Capture the cell that displays the provided text and extract its (X, Y) central coordinate. 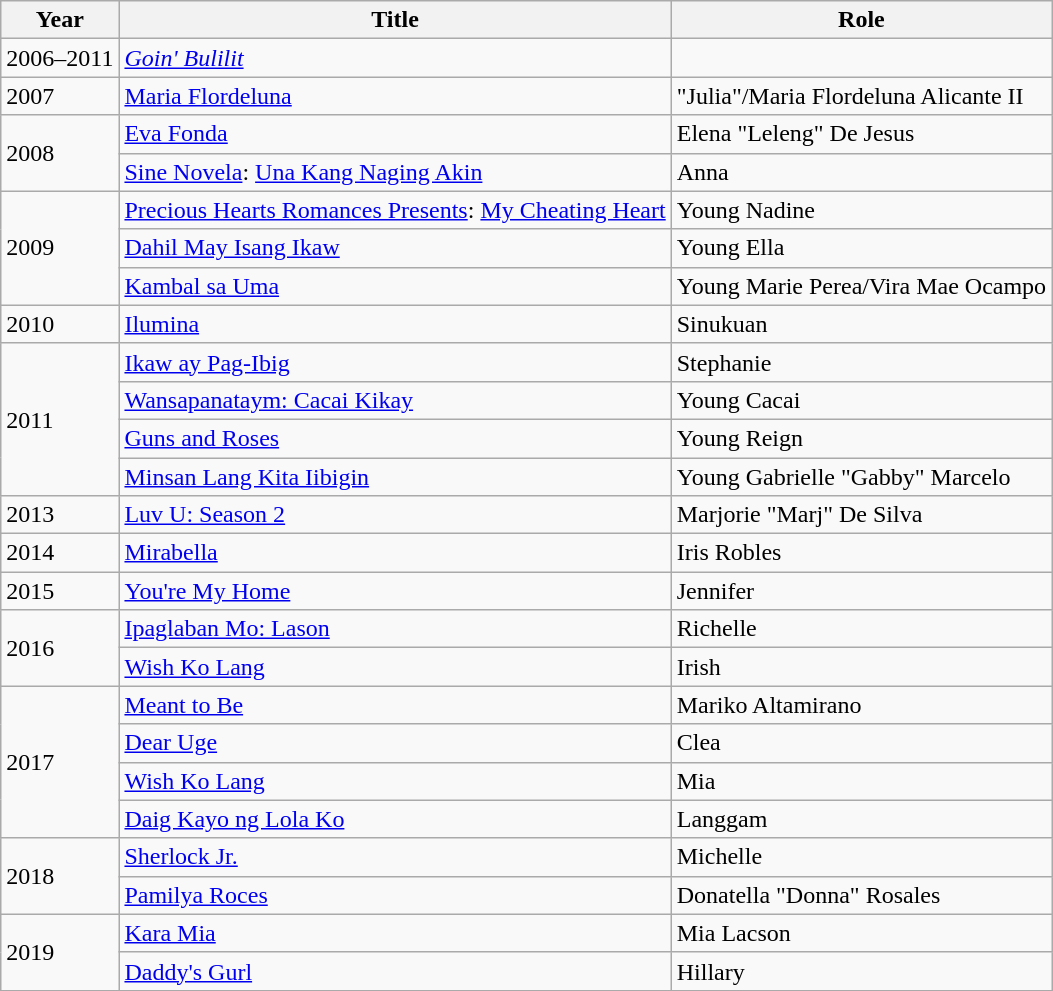
2007 (60, 96)
Dahil May Isang Ikaw (395, 248)
Kara Mia (395, 933)
Mirabella (395, 553)
Eva Fonda (395, 134)
Langgam (861, 819)
2018 (60, 876)
Title (395, 20)
Year (60, 20)
Wansapanataym: Cacai Kikay (395, 400)
Young Gabrielle "Gabby" Marcelo (861, 477)
Ipaglaban Mo: Lason (395, 629)
2013 (60, 515)
Richelle (861, 629)
Daddy's Gurl (395, 971)
Mia Lacson (861, 933)
2019 (60, 952)
2016 (60, 648)
Precious Hearts Romances Presents: My Cheating Heart (395, 210)
Role (861, 20)
Ikaw ay Pag-Ibig (395, 362)
Stephanie (861, 362)
2006–2011 (60, 58)
2015 (60, 591)
Minsan Lang Kita Iibigin (395, 477)
"Julia"/Maria Flordeluna Alicante II (861, 96)
Ilumina (395, 324)
2017 (60, 762)
Young Reign (861, 438)
Anna (861, 172)
You're My Home (395, 591)
Kambal sa Uma (395, 286)
Sherlock Jr. (395, 857)
Guns and Roses (395, 438)
Pamilya Roces (395, 895)
Elena "Leleng" De Jesus (861, 134)
2008 (60, 153)
Young Nadine (861, 210)
Daig Kayo ng Lola Ko (395, 819)
Mia (861, 781)
Mariko Altamirano (861, 705)
Michelle (861, 857)
Sine Novela: Una Kang Naging Akin (395, 172)
Goin' Bulilit (395, 58)
2009 (60, 248)
Donatella "Donna" Rosales (861, 895)
Iris Robles (861, 553)
Maria Flordeluna (395, 96)
Sinukuan (861, 324)
2014 (60, 553)
Young Cacai (861, 400)
Young Marie Perea/Vira Mae Ocampo (861, 286)
Young Ella (861, 248)
Irish (861, 667)
2010 (60, 324)
Meant to Be (395, 705)
Marjorie "Marj" De Silva (861, 515)
2011 (60, 419)
Jennifer (861, 591)
Hillary (861, 971)
Dear Uge (395, 743)
Luv U: Season 2 (395, 515)
Clea (861, 743)
